Locate the cell with the specified text and output its [x, y] center coordinate. 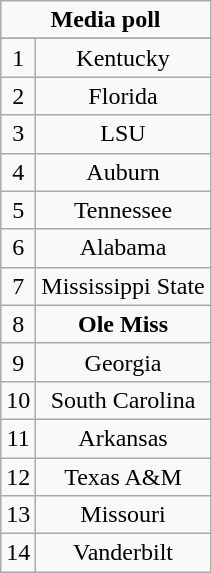
Mississippi State [123, 286]
14 [18, 553]
12 [18, 477]
Missouri [123, 515]
11 [18, 438]
Auburn [123, 172]
Media poll [106, 20]
South Carolina [123, 400]
13 [18, 515]
8 [18, 324]
Georgia [123, 362]
5 [18, 210]
10 [18, 400]
Alabama [123, 248]
LSU [123, 134]
4 [18, 172]
Ole Miss [123, 324]
Vanderbilt [123, 553]
6 [18, 248]
Texas A&M [123, 477]
1 [18, 58]
9 [18, 362]
Arkansas [123, 438]
7 [18, 286]
2 [18, 96]
3 [18, 134]
Tennessee [123, 210]
Kentucky [123, 58]
Florida [123, 96]
